Pinpoint the cell where the given text exists, returning its [x, y] midpoint coordinate. 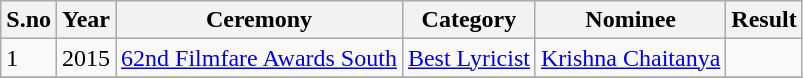
S.no [29, 20]
62nd Filmfare Awards South [260, 58]
Ceremony [260, 20]
Category [468, 20]
Year [86, 20]
Result [764, 20]
Best Lyricist [468, 58]
Krishna Chaitanya [630, 58]
1 [29, 58]
2015 [86, 58]
Nominee [630, 20]
